Identify which cell holds the provided text, then report its [X, Y] central coordinate. 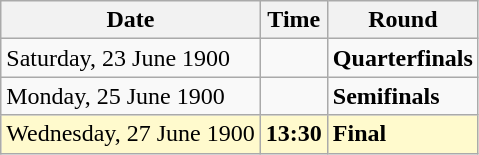
Semifinals [402, 96]
Round [402, 20]
Quarterfinals [402, 58]
Saturday, 23 June 1900 [131, 58]
Date [131, 20]
Monday, 25 June 1900 [131, 96]
Final [402, 134]
Time [294, 20]
Wednesday, 27 June 1900 [131, 134]
13:30 [294, 134]
